Identify which cell holds the provided text, then report its [X, Y] central coordinate. 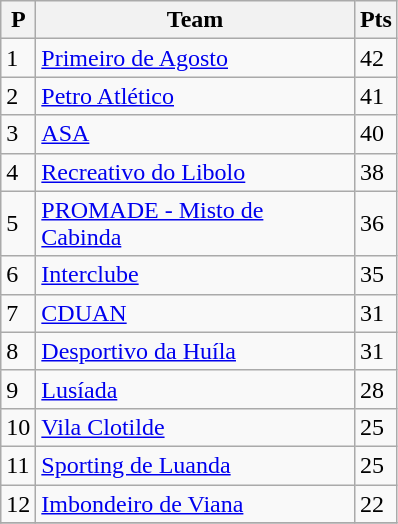
CDUAN [196, 313]
Pts [376, 20]
5 [18, 224]
ASA [196, 134]
12 [18, 503]
Imbondeiro de Viana [196, 503]
3 [18, 134]
PROMADE - Misto de Cabinda [196, 224]
40 [376, 134]
Desportivo da Huíla [196, 351]
Interclube [196, 275]
8 [18, 351]
36 [376, 224]
Lusíada [196, 389]
35 [376, 275]
P [18, 20]
10 [18, 427]
11 [18, 465]
4 [18, 172]
Sporting de Luanda [196, 465]
2 [18, 96]
7 [18, 313]
41 [376, 96]
42 [376, 58]
6 [18, 275]
Team [196, 20]
Recreativo do Libolo [196, 172]
Petro Atlético [196, 96]
38 [376, 172]
1 [18, 58]
9 [18, 389]
22 [376, 503]
28 [376, 389]
Vila Clotilde [196, 427]
Primeiro de Agosto [196, 58]
